Return (X, Y) of the center of cell containing provided text 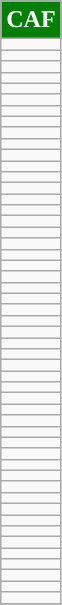
CAF (31, 20)
